Find where the given text appears and provide that cell's center as [x, y] coordinate. 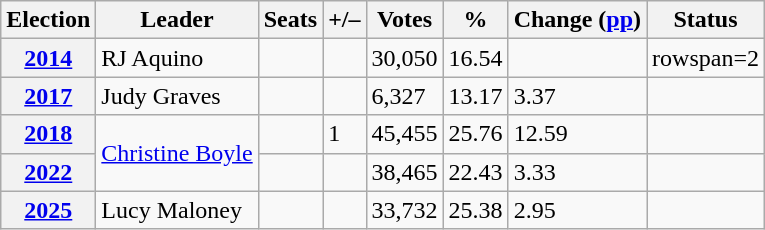
Votes [404, 20]
30,050 [404, 58]
2.95 [577, 210]
33,732 [404, 210]
1 [344, 134]
12.59 [577, 134]
6,327 [404, 96]
45,455 [404, 134]
Change (pp) [577, 20]
22.43 [476, 172]
2022 [48, 172]
2018 [48, 134]
2017 [48, 96]
RJ Aquino [177, 58]
16.54 [476, 58]
Judy Graves [177, 96]
3.37 [577, 96]
25.38 [476, 210]
Status [706, 20]
25.76 [476, 134]
+/– [344, 20]
Christine Boyle [177, 153]
% [476, 20]
13.17 [476, 96]
Leader [177, 20]
Seats [290, 20]
Election [48, 20]
2014 [48, 58]
rowspan=2 [706, 58]
Lucy Maloney [177, 210]
38,465 [404, 172]
2025 [48, 210]
3.33 [577, 172]
